Output the [X, Y] coordinate of the center of the cell containing the given text.  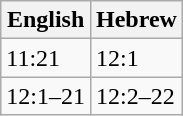
11:21 [46, 58]
English [46, 20]
Hebrew [136, 20]
12:1–21 [46, 96]
12:1 [136, 58]
12:2–22 [136, 96]
